Pinpoint the cell where the given text exists, returning its [X, Y] midpoint coordinate. 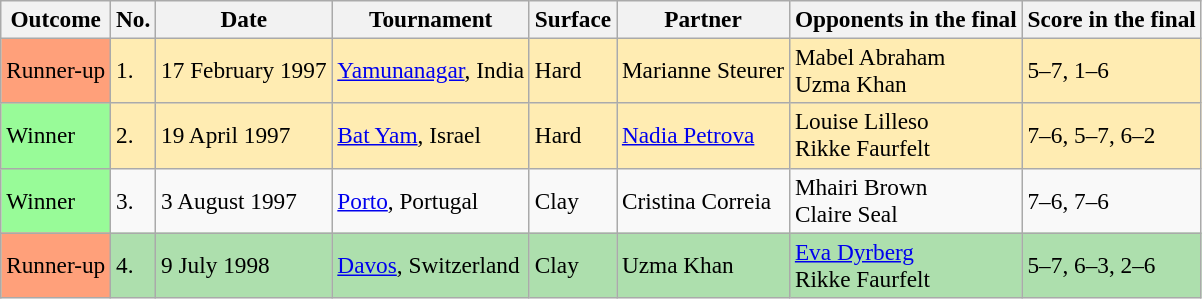
Eva Dyrberg Rikke Faurfelt [906, 264]
Mhairi Brown Claire Seal [906, 200]
Partner [702, 19]
Cristina Correia [702, 200]
Bat Yam, Israel [431, 136]
Mabel Abraham Uzma Khan [906, 70]
7–6, 5–7, 6–2 [1112, 136]
5–7, 6–3, 2–6 [1112, 264]
9 July 1998 [244, 264]
Davos, Switzerland [431, 264]
Tournament [431, 19]
Yamunanagar, India [431, 70]
19 April 1997 [244, 136]
5–7, 1–6 [1112, 70]
3 August 1997 [244, 200]
1. [134, 70]
Date [244, 19]
No. [134, 19]
Marianne Steurer [702, 70]
Nadia Petrova [702, 136]
Louise Lilleso Rikke Faurfelt [906, 136]
Score in the final [1112, 19]
3. [134, 200]
17 February 1997 [244, 70]
2. [134, 136]
Opponents in the final [906, 19]
4. [134, 264]
Outcome [56, 19]
Porto, Portugal [431, 200]
Surface [572, 19]
7–6, 7–6 [1112, 200]
Uzma Khan [702, 264]
